From the cell containing the given text, extract its center point as [x, y] coordinate. 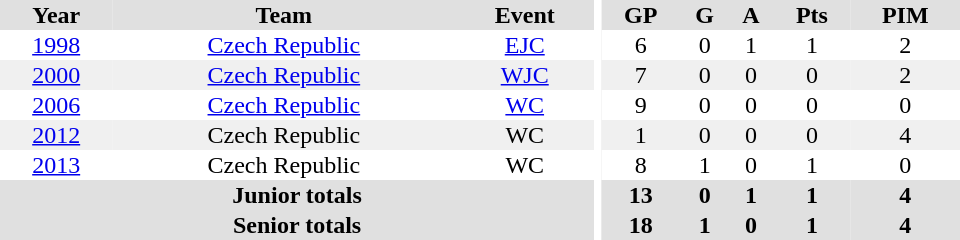
PIM [905, 15]
Pts [812, 15]
2012 [56, 135]
Senior totals [297, 225]
Junior totals [297, 195]
A [752, 15]
2000 [56, 75]
EJC [524, 45]
WJC [524, 75]
7 [641, 75]
Year [56, 15]
2013 [56, 165]
9 [641, 105]
Event [524, 15]
13 [641, 195]
G [705, 15]
1998 [56, 45]
6 [641, 45]
18 [641, 225]
GP [641, 15]
8 [641, 165]
Team [284, 15]
2006 [56, 105]
